Return the [X, Y] coordinate for the center point of the cell that contains the specified text.  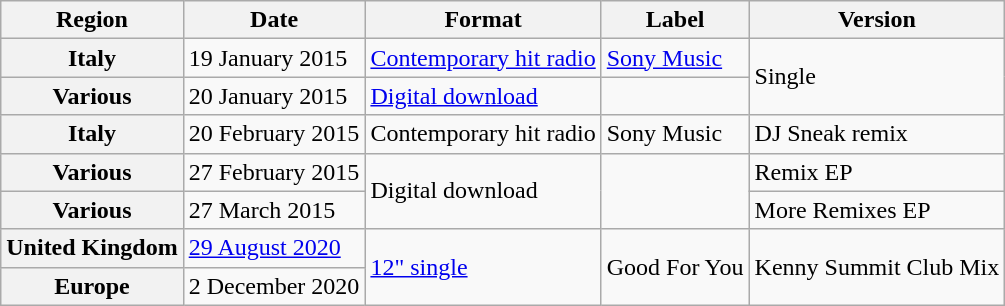
12" single [483, 267]
Version [877, 20]
Region [92, 20]
Kenny Summit Club Mix [877, 267]
Good For You [675, 267]
27 February 2015 [274, 172]
Remix EP [877, 172]
29 August 2020 [274, 248]
Format [483, 20]
20 January 2015 [274, 96]
20 February 2015 [274, 134]
Date [274, 20]
19 January 2015 [274, 58]
27 March 2015 [274, 210]
Label [675, 20]
2 December 2020 [274, 286]
United Kingdom [92, 248]
More Remixes EP [877, 210]
Europe [92, 286]
DJ Sneak remix [877, 134]
Single [877, 77]
